Output the (X, Y) coordinate of the center of the cell containing the given text.  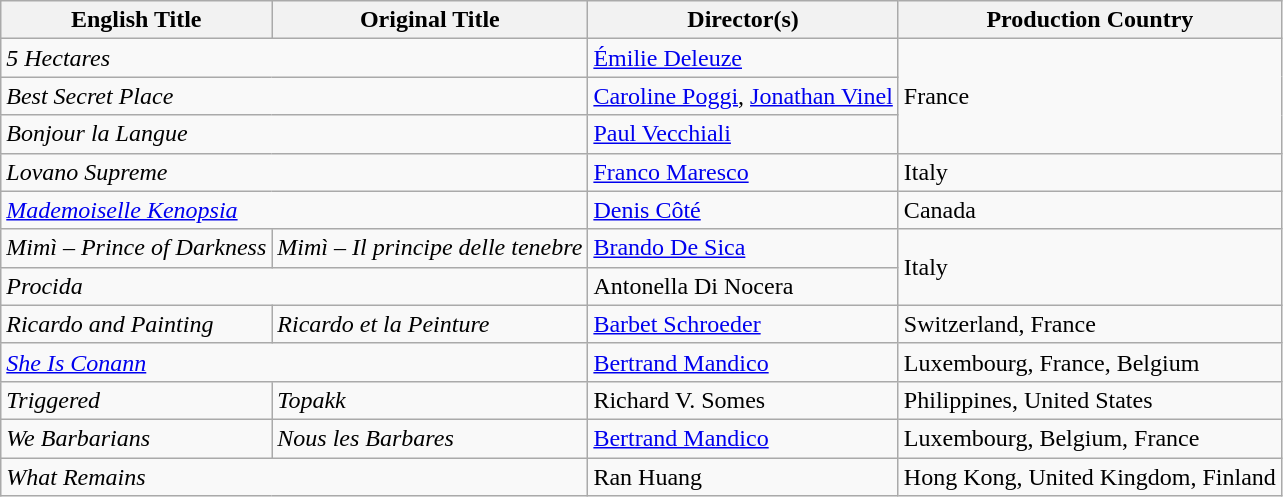
Denis Côté (743, 210)
Luxembourg, France, Belgium (1090, 362)
Ricardo et la Peinture (430, 324)
Luxembourg, Belgium, France (1090, 438)
Paul Vecchiali (743, 134)
Barbet Schroeder (743, 324)
Richard V. Somes (743, 400)
5 Hectares (294, 58)
Mimì – Il principe delle tenebre (430, 248)
Triggered (136, 400)
Nous les Barbares (430, 438)
Hong Kong, United Kingdom, Finland (1090, 477)
Best Secret Place (294, 96)
Switzerland, France (1090, 324)
Mademoiselle Kenopsia (294, 210)
Émilie Deleuze (743, 58)
What Remains (294, 477)
Procida (294, 286)
Caroline Poggi, Jonathan Vinel (743, 96)
Antonella Di Nocera (743, 286)
Philippines, United States (1090, 400)
France (1090, 96)
Director(s) (743, 20)
English Title (136, 20)
Mimì – Prince of Darkness (136, 248)
Original Title (430, 20)
Ricardo and Painting (136, 324)
We Barbarians (136, 438)
Production Country (1090, 20)
Lovano Supreme (294, 172)
Ran Huang (743, 477)
She Is Conann (294, 362)
Bonjour la Langue (294, 134)
Brando De Sica (743, 248)
Franco Maresco (743, 172)
Canada (1090, 210)
Topakk (430, 400)
